Determine the [x, y] coordinate at the center of the cell enclosing the given text.  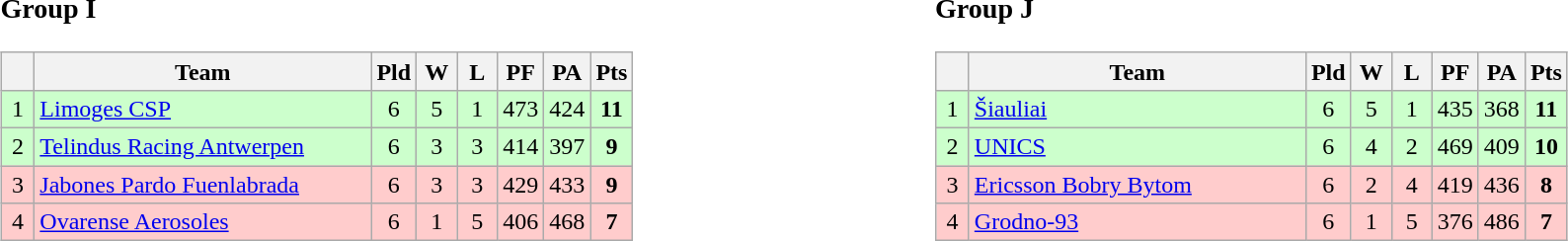
468 [567, 222]
Grodno-93 [1137, 222]
409 [1501, 147]
UNICS [1137, 147]
424 [567, 109]
414 [521, 147]
397 [567, 147]
Ericsson Bobry Bytom [1137, 185]
376 [1455, 222]
Telindus Racing Antwerpen [203, 147]
Jabones Pardo Fuenlabrada [203, 185]
419 [1455, 185]
435 [1455, 109]
8 [1546, 185]
406 [521, 222]
473 [521, 109]
Ovarense Aerosoles [203, 222]
Limoges CSP [203, 109]
429 [521, 185]
433 [567, 185]
436 [1501, 185]
486 [1501, 222]
10 [1546, 147]
368 [1501, 109]
469 [1455, 147]
Šiauliai [1137, 109]
